Return (X, Y) of the center of cell containing provided text 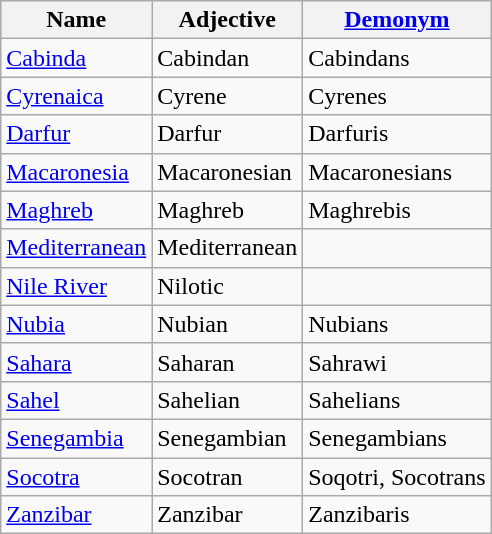
Sahel (76, 400)
Senegambian (228, 438)
Cabinda (76, 58)
Sahara (76, 362)
Nilotic (228, 286)
Maghrebis (397, 210)
Adjective (228, 20)
Nubians (397, 324)
Name (76, 20)
Senegambians (397, 438)
Cyrenes (397, 96)
Cabindans (397, 58)
Darfuris (397, 134)
Nubian (228, 324)
Macaronesia (76, 172)
Socotran (228, 477)
Cyrene (228, 96)
Demonym (397, 20)
Sahelians (397, 400)
Sahelian (228, 400)
Macaronesian (228, 172)
Saharan (228, 362)
Zanzibaris (397, 515)
Cabindan (228, 58)
Senegambia (76, 438)
Nile River (76, 286)
Cyrenaica (76, 96)
Sahrawi (397, 362)
Soqotri, Socotrans (397, 477)
Nubia (76, 324)
Socotra (76, 477)
Macaronesians (397, 172)
